Scan for the cell matching the given text and deliver its [x, y] coordinate at center. 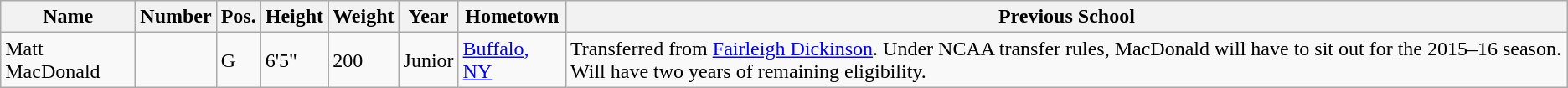
Weight [364, 17]
Buffalo, NY [512, 60]
G [238, 60]
6'5" [294, 60]
Year [429, 17]
Name [69, 17]
Height [294, 17]
Previous School [1067, 17]
Pos. [238, 17]
Hometown [512, 17]
Matt MacDonald [69, 60]
200 [364, 60]
Junior [429, 60]
Number [176, 17]
